Return [x, y] of the center of cell containing provided text 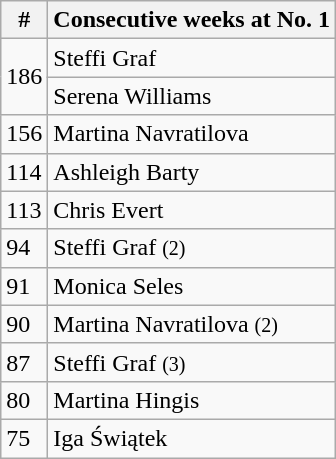
Steffi Graf (2) [192, 248]
Consecutive weeks at No. 1 [192, 20]
Martina Navratilova [192, 134]
80 [24, 400]
Steffi Graf [192, 58]
Monica Seles [192, 286]
# [24, 20]
Chris Evert [192, 210]
Martina Navratilova (2) [192, 324]
114 [24, 172]
Serena Williams [192, 96]
156 [24, 134]
Ashleigh Barty [192, 172]
91 [24, 286]
94 [24, 248]
90 [24, 324]
Steffi Graf (3) [192, 362]
75 [24, 438]
Iga Świątek [192, 438]
113 [24, 210]
87 [24, 362]
Martina Hingis [192, 400]
186 [24, 77]
